Extract the (X, Y) coordinate from the center of the cell holding the provided text.  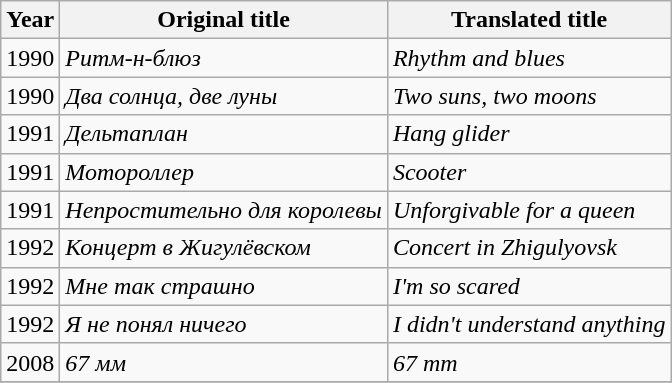
Scooter (529, 172)
Я не понял ничего (224, 324)
Translated title (529, 20)
Мотороллер (224, 172)
Непростительно для королевы (224, 210)
Два солнца, две луны (224, 96)
Rhythm and blues (529, 58)
2008 (30, 362)
Hang glider (529, 134)
Мне так страшно (224, 286)
Ритм-н-блюз (224, 58)
67 мм (224, 362)
Concert in Zhigulyovsk (529, 248)
I didn't understand anything (529, 324)
I'm so scared (529, 286)
Дельтаплан (224, 134)
Original title (224, 20)
Концерт в Жигулёвском (224, 248)
Unforgivable for a queen (529, 210)
Year (30, 20)
67 mm (529, 362)
Two suns, two moons (529, 96)
